Capture the cell that displays the provided text and extract its (X, Y) central coordinate. 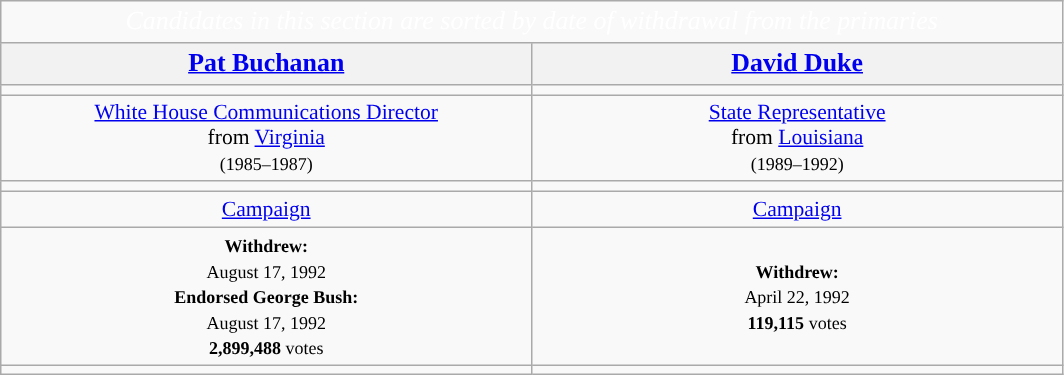
Candidates in this section are sorted by date of withdrawal from the primaries (532, 22)
Pat Buchanan (266, 64)
David Duke (798, 64)
Withdrew:April 22, 1992119,115 votes (798, 296)
State Representativefrom Louisiana(1989–1992) (798, 138)
White House Communications Directorfrom Virginia(1985–1987) (266, 138)
Withdrew:August 17, 1992Endorsed George Bush:August 17, 19922,899,488 votes (266, 296)
